From the cell containing the given text, extract its center point as (X, Y) coordinate. 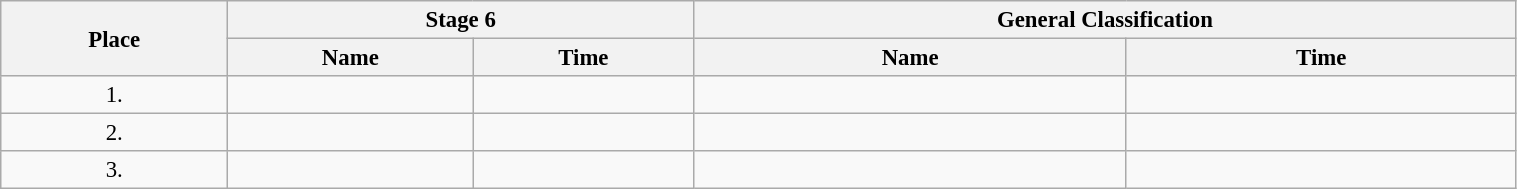
Place (114, 38)
Stage 6 (461, 20)
1. (114, 95)
2. (114, 133)
General Classification (1105, 20)
3. (114, 170)
